Scan for the cell matching the given text and deliver its [x, y] coordinate at center. 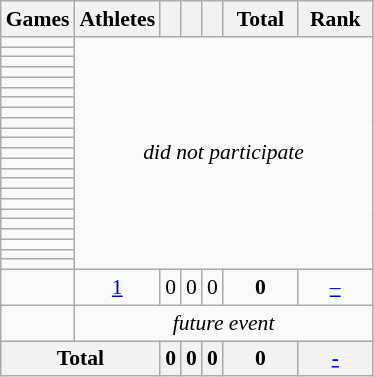
1 [117, 288]
did not participate [223, 154]
Athletes [117, 19]
- [336, 359]
– [336, 288]
Rank [336, 19]
Games [38, 19]
future event [223, 323]
